Scan for the cell matching the given text and deliver its [x, y] coordinate at center. 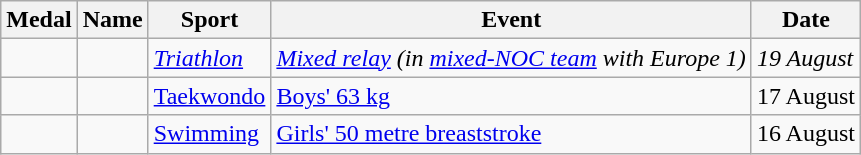
16 August [806, 134]
19 August [806, 58]
Event [512, 20]
Swimming [210, 134]
Sport [210, 20]
Taekwondo [210, 96]
Mixed relay (in mixed-NOC team with Europe 1) [512, 58]
Girls' 50 metre breaststroke [512, 134]
Name [112, 20]
Boys' 63 kg [512, 96]
17 August [806, 96]
Triathlon [210, 58]
Date [806, 20]
Medal [39, 20]
